Capture the cell that displays the provided text and extract its [x, y] central coordinate. 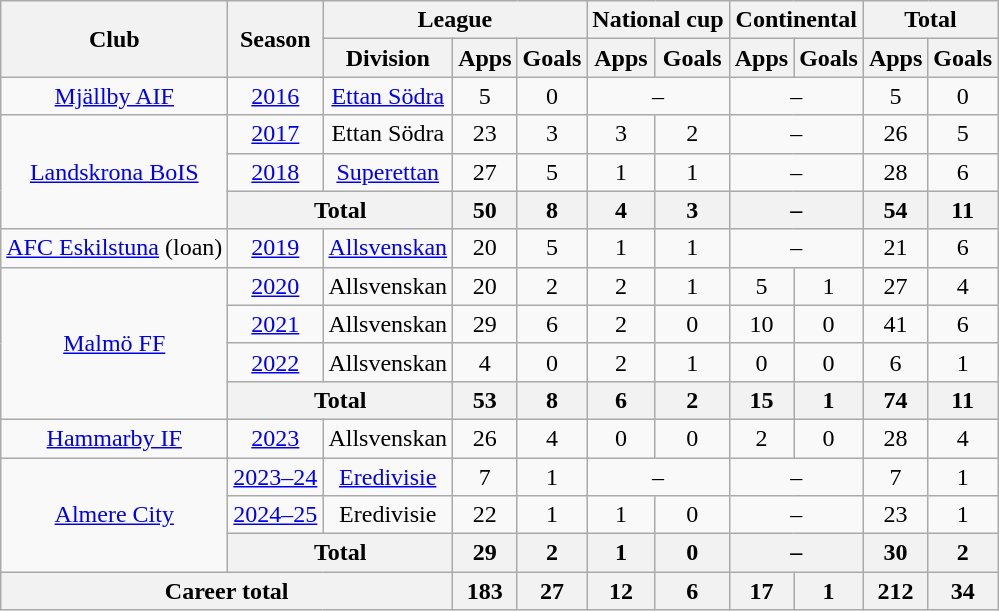
2023 [276, 438]
2019 [276, 248]
41 [895, 324]
2020 [276, 286]
12 [621, 591]
League [455, 20]
Malmö FF [114, 343]
17 [761, 591]
2016 [276, 96]
2022 [276, 362]
2021 [276, 324]
54 [895, 210]
2017 [276, 134]
AFC Eskilstuna (loan) [114, 248]
50 [485, 210]
2024–25 [276, 515]
Club [114, 39]
34 [963, 591]
2018 [276, 172]
21 [895, 248]
2023–24 [276, 477]
Career total [227, 591]
National cup [658, 20]
212 [895, 591]
Hammarby IF [114, 438]
Almere City [114, 515]
53 [485, 400]
183 [485, 591]
Superettan [388, 172]
Mjällby AIF [114, 96]
30 [895, 553]
74 [895, 400]
15 [761, 400]
10 [761, 324]
Landskrona BoIS [114, 172]
Season [276, 39]
22 [485, 515]
Division [388, 58]
Continental [796, 20]
